Identify which cell holds the provided text, then report its [x, y] central coordinate. 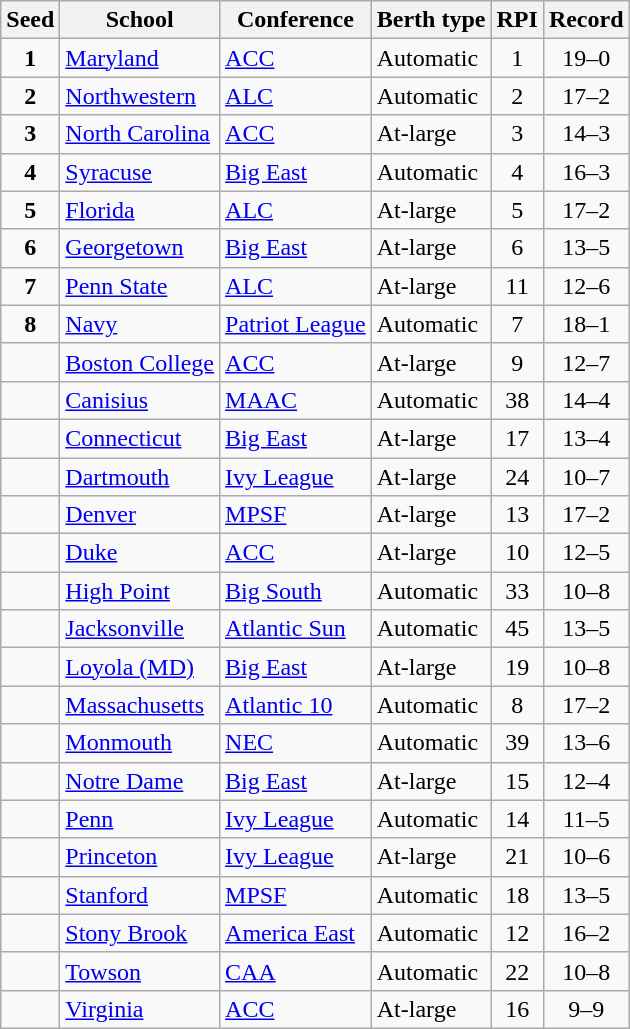
13–6 [586, 743]
Jacksonville [140, 629]
10–6 [586, 857]
13 [517, 515]
Conference [296, 20]
14 [517, 819]
Northwestern [140, 96]
21 [517, 857]
Stony Brook [140, 933]
22 [517, 971]
17 [517, 438]
19–0 [586, 58]
Patriot League [296, 324]
19 [517, 667]
Princeton [140, 857]
North Carolina [140, 134]
Notre Dame [140, 781]
Dartmouth [140, 477]
Towson [140, 971]
Penn [140, 819]
Seed [30, 20]
Canisius [140, 400]
Florida [140, 210]
Big South [296, 591]
Navy [140, 324]
America East [296, 933]
CAA [296, 971]
Monmouth [140, 743]
9 [517, 362]
15 [517, 781]
Atlantic Sun [296, 629]
12–4 [586, 781]
11 [517, 286]
Boston College [140, 362]
45 [517, 629]
16 [517, 1009]
Georgetown [140, 248]
13–4 [586, 438]
Loyola (MD) [140, 667]
12–7 [586, 362]
High Point [140, 591]
Syracuse [140, 172]
Massachusetts [140, 705]
18 [517, 895]
18–1 [586, 324]
14–4 [586, 400]
11–5 [586, 819]
16–3 [586, 172]
14–3 [586, 134]
12–5 [586, 553]
Record [586, 20]
Duke [140, 553]
MAAC [296, 400]
Penn State [140, 286]
33 [517, 591]
12 [517, 933]
39 [517, 743]
Berth type [431, 20]
Virginia [140, 1009]
Atlantic 10 [296, 705]
9–9 [586, 1009]
12–6 [586, 286]
Stanford [140, 895]
Denver [140, 515]
Connecticut [140, 438]
24 [517, 477]
10–7 [586, 477]
16–2 [586, 933]
Maryland [140, 58]
10 [517, 553]
38 [517, 400]
RPI [517, 20]
School [140, 20]
NEC [296, 743]
